Return (X, Y) of the center of cell containing provided text 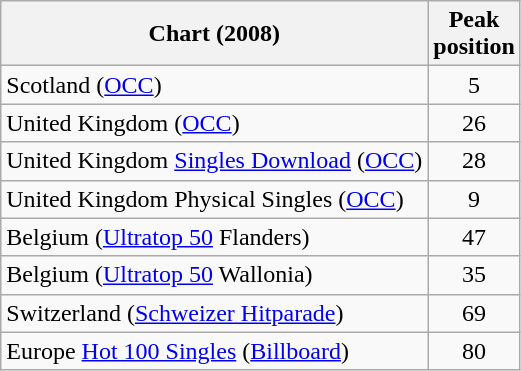
69 (474, 313)
28 (474, 161)
Europe Hot 100 Singles (Billboard) (214, 351)
80 (474, 351)
Switzerland (Schweizer Hitparade) (214, 313)
47 (474, 237)
United Kingdom Physical Singles (OCC) (214, 199)
Peakposition (474, 34)
35 (474, 275)
Chart (2008) (214, 34)
Belgium (Ultratop 50 Flanders) (214, 237)
Belgium (Ultratop 50 Wallonia) (214, 275)
United Kingdom Singles Download (OCC) (214, 161)
United Kingdom (OCC) (214, 123)
Scotland (OCC) (214, 85)
9 (474, 199)
26 (474, 123)
5 (474, 85)
